Output the (x, y) coordinate of the center of the cell containing the given text.  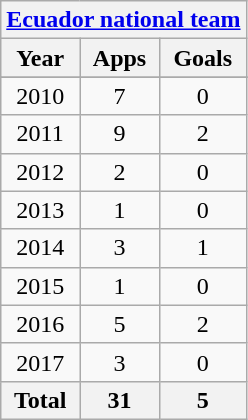
7 (120, 96)
Total (40, 400)
2017 (40, 362)
Goals (202, 58)
2015 (40, 286)
2014 (40, 248)
2010 (40, 96)
Year (40, 58)
Apps (120, 58)
2012 (40, 172)
2013 (40, 210)
9 (120, 134)
2016 (40, 324)
31 (120, 400)
2011 (40, 134)
Ecuador national team (124, 20)
